Determine the (X, Y) coordinate at the center of the cell enclosing the given text.  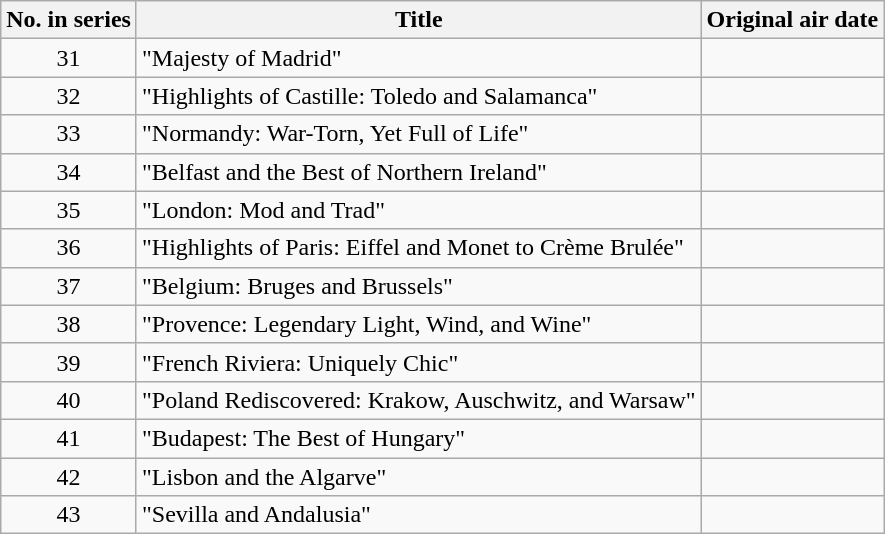
39 (69, 362)
"French Riviera: Uniquely Chic" (418, 362)
42 (69, 477)
"Budapest: The Best of Hungary" (418, 438)
Title (418, 20)
"Highlights of Castille: Toledo and Salamanca" (418, 96)
"London: Mod and Trad" (418, 210)
"Sevilla and Andalusia" (418, 515)
No. in series (69, 20)
"Normandy: War-Torn, Yet Full of Life" (418, 134)
"Majesty of Madrid" (418, 58)
41 (69, 438)
34 (69, 172)
"Belfast and the Best of Northern Ireland" (418, 172)
38 (69, 324)
"Highlights of Paris: Eiffel and Monet to Crème Brulée" (418, 248)
40 (69, 400)
33 (69, 134)
"Belgium: Bruges and Brussels" (418, 286)
31 (69, 58)
36 (69, 248)
"Poland Rediscovered: Krakow, Auschwitz, and Warsaw" (418, 400)
35 (69, 210)
43 (69, 515)
37 (69, 286)
Original air date (792, 20)
32 (69, 96)
"Lisbon and the Algarve" (418, 477)
"Provence: Legendary Light, Wind, and Wine" (418, 324)
